Output the [x, y] coordinate of the center of the cell containing the given text.  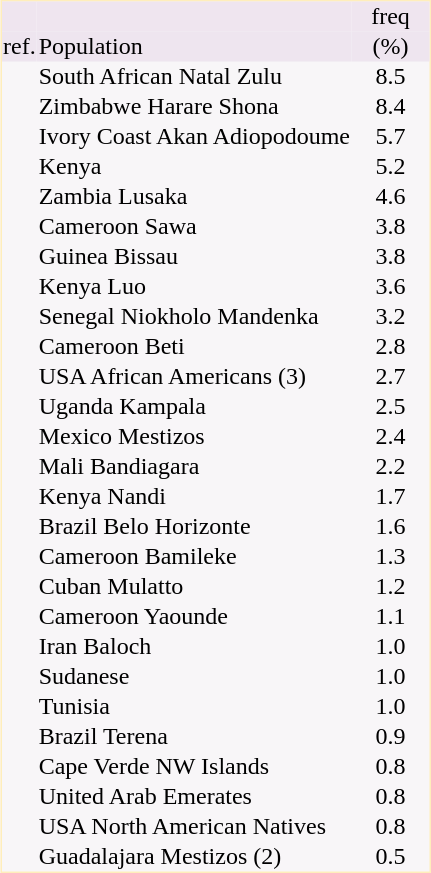
0.9 [391, 737]
Zimbabwe Harare Shona [194, 107]
0.5 [391, 857]
5.2 [391, 167]
freq [391, 17]
Iran Baloch [194, 647]
8.4 [391, 107]
5.7 [391, 137]
Kenya Nandi [194, 497]
ref. [20, 47]
Ivory Coast Akan Adiopodoume [194, 137]
Sudanese [194, 677]
4.6 [391, 197]
Cameroon Bamileke [194, 557]
1.2 [391, 587]
1.7 [391, 497]
USA North American Natives [194, 827]
2.2 [391, 467]
Cameroon Yaounde [194, 617]
Cuban Mulatto [194, 587]
2.7 [391, 377]
(%) [391, 47]
Kenya Luo [194, 287]
United Arab Emerates [194, 797]
3.6 [391, 287]
Cameroon Beti [194, 347]
1.1 [391, 617]
Brazil Terena [194, 737]
Brazil Belo Horizonte [194, 527]
Guinea Bissau [194, 257]
USA African Americans (3) [194, 377]
2.8 [391, 347]
2.4 [391, 437]
Tunisia [194, 707]
Uganda Kampala [194, 407]
8.5 [391, 77]
Mexico Mestizos [194, 437]
South African Natal Zulu [194, 77]
Senegal Niokholo Mandenka [194, 317]
Cape Verde NW Islands [194, 767]
1.3 [391, 557]
Kenya [194, 167]
Zambia Lusaka [194, 197]
3.2 [391, 317]
Mali Bandiagara [194, 467]
Guadalajara Mestizos (2) [194, 857]
Cameroon Sawa [194, 227]
2.5 [391, 407]
Population [194, 47]
1.6 [391, 527]
